Extract the (x, y) coordinate from the center of the cell holding the provided text.  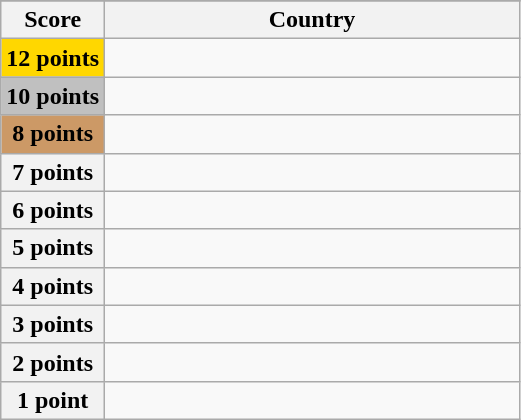
4 points (53, 286)
3 points (53, 324)
2 points (53, 362)
Score (53, 20)
10 points (53, 96)
6 points (53, 210)
7 points (53, 172)
1 point (53, 400)
12 points (53, 58)
Country (312, 20)
5 points (53, 248)
8 points (53, 134)
